Identify which cell holds the provided text, then report its (x, y) central coordinate. 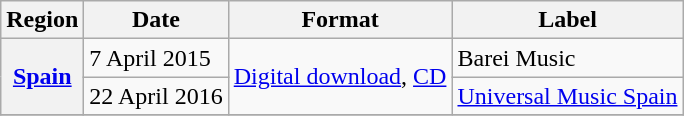
7 April 2015 (156, 58)
Date (156, 20)
Format (340, 20)
Universal Music Spain (568, 96)
Label (568, 20)
Digital download, CD (340, 77)
Barei Music (568, 58)
Spain (42, 77)
22 April 2016 (156, 96)
Region (42, 20)
